Find where the given text appears and provide that cell's center as (X, Y) coordinate. 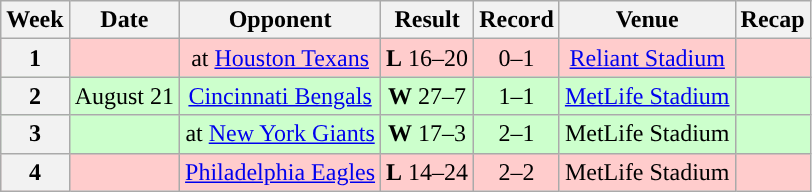
Cincinnati Bengals (280, 96)
Date (124, 20)
at New York Giants (280, 134)
2–1 (517, 134)
4 (35, 172)
at Houston Texans (280, 58)
Week (35, 20)
Reliant Stadium (647, 58)
Record (517, 20)
2 (35, 96)
Venue (647, 20)
Recap (772, 20)
Result (428, 20)
L 16–20 (428, 58)
3 (35, 134)
Opponent (280, 20)
August 21 (124, 96)
1 (35, 58)
2–2 (517, 172)
Philadelphia Eagles (280, 172)
1–1 (517, 96)
0–1 (517, 58)
L 14–24 (428, 172)
W 17–3 (428, 134)
W 27–7 (428, 96)
